Search for the cell housing the specified text and yield its (x, y) center coordinate. 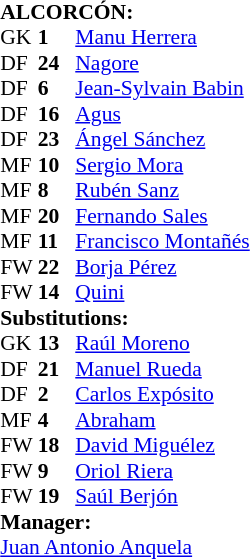
24 (57, 63)
Manager: (124, 522)
23 (57, 139)
20 (57, 216)
22 (57, 267)
10 (57, 165)
14 (57, 293)
Ángel Sánchez (162, 139)
Abraham (162, 420)
Carlos Expósito (162, 395)
18 (57, 445)
Jean-Sylvain Babin (162, 89)
Saúl Berjón (162, 497)
Agus (162, 114)
6 (57, 89)
11 (57, 241)
1 (57, 37)
2 (57, 395)
8 (57, 191)
Rubén Sanz (162, 191)
Nagore (162, 63)
Sergio Mora (162, 165)
Francisco Montañés (162, 241)
Raúl Moreno (162, 343)
Substitutions: (124, 318)
Fernando Sales (162, 216)
9 (57, 471)
21 (57, 369)
Borja Pérez (162, 267)
19 (57, 497)
David Miguélez (162, 445)
13 (57, 343)
Manuel Rueda (162, 369)
Oriol Riera (162, 471)
Manu Herrera (162, 37)
4 (57, 420)
Quini (162, 293)
16 (57, 114)
